Output the [x, y] coordinate of the center of the cell containing the given text.  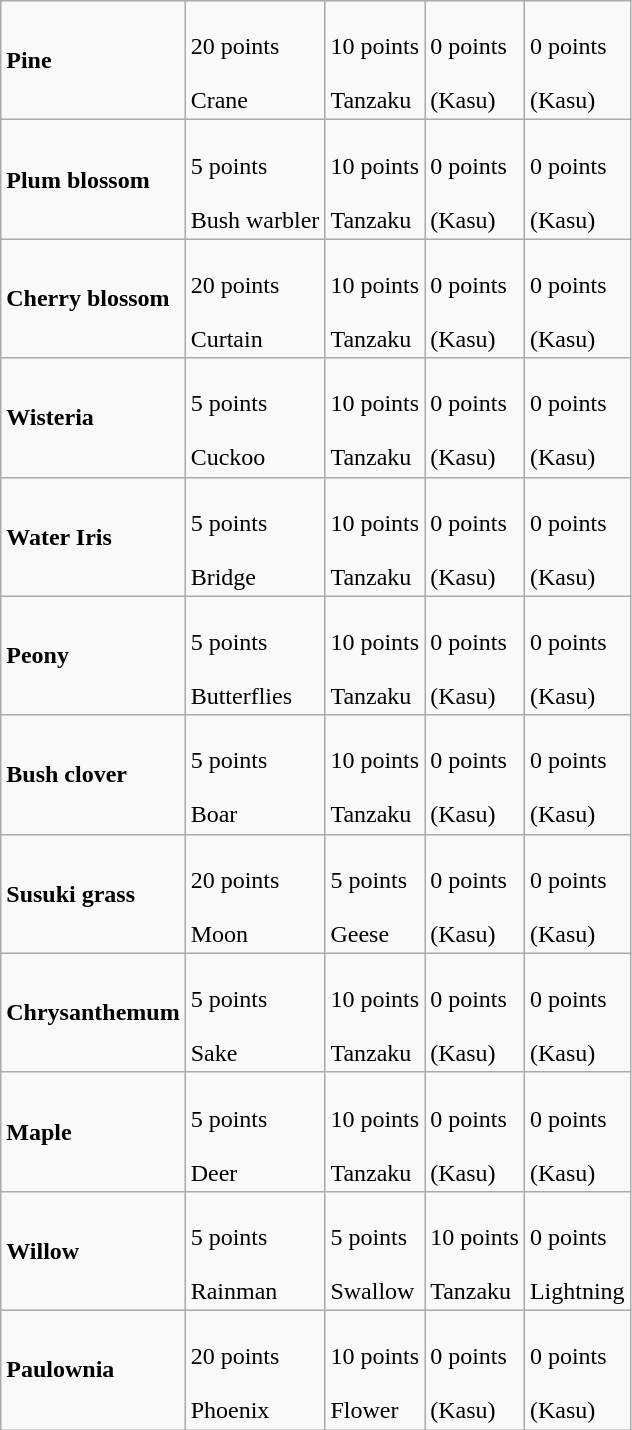
5 pointsBoar [255, 774]
5 pointsSwallow [375, 1250]
5 pointsBridge [255, 536]
5 pointsDeer [255, 1132]
Plum blossom [93, 180]
5 pointsRainman [255, 1250]
Water Iris [93, 536]
Bush clover [93, 774]
20 pointsCurtain [255, 298]
20 pointsPhoenix [255, 1370]
Chrysanthemum [93, 1012]
0 pointsLightning [577, 1250]
5 pointsCuckoo [255, 418]
20 pointsCrane [255, 60]
10 pointsFlower [375, 1370]
5 pointsSake [255, 1012]
Cherry blossom [93, 298]
Maple [93, 1132]
20 pointsMoon [255, 894]
Willow [93, 1250]
5 pointsButterflies [255, 656]
Pine [93, 60]
Paulownia [93, 1370]
5 pointsBush warbler [255, 180]
Susuki grass [93, 894]
5 pointsGeese [375, 894]
Peony [93, 656]
Wisteria [93, 418]
